Detect which cell encompasses the target text, then output its [X, Y] center coordinate. 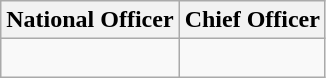
Chief Officer [252, 20]
National Officer [90, 20]
